Extract the [x, y] coordinate from the center of the cell holding the provided text.  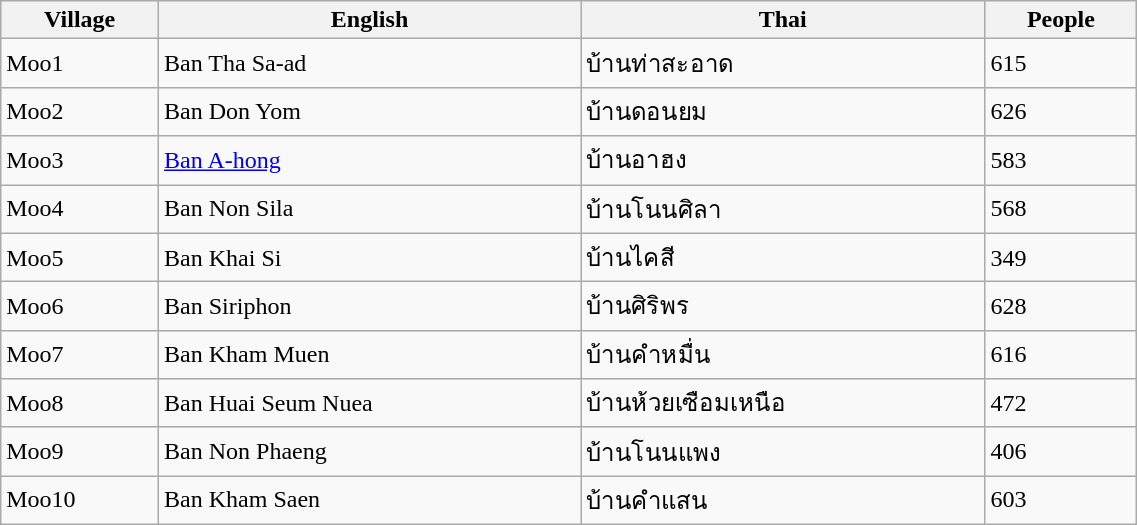
Ban Non Sila [370, 208]
626 [1061, 112]
English [370, 20]
บ้านดอนยม [783, 112]
Moo6 [80, 306]
Thai [783, 20]
Moo8 [80, 404]
Ban A-hong [370, 160]
628 [1061, 306]
583 [1061, 160]
Ban Non Phaeng [370, 452]
Moo1 [80, 64]
บ้านคำแสน [783, 500]
Village [80, 20]
บ้านห้วยเซือมเหนือ [783, 404]
Ban Kham Saen [370, 500]
บ้านโนนศิลา [783, 208]
Ban Siriphon [370, 306]
472 [1061, 404]
349 [1061, 258]
บ้านท่าสะอาด [783, 64]
Moo2 [80, 112]
Moo9 [80, 452]
568 [1061, 208]
Ban Huai Seum Nuea [370, 404]
Ban Kham Muen [370, 354]
Ban Tha Sa-ad [370, 64]
Moo10 [80, 500]
616 [1061, 354]
Moo5 [80, 258]
Ban Khai Si [370, 258]
Moo4 [80, 208]
406 [1061, 452]
Moo7 [80, 354]
บ้านอาฮง [783, 160]
บ้านโนนแพง [783, 452]
Moo3 [80, 160]
People [1061, 20]
บ้านคำหมื่น [783, 354]
Ban Don Yom [370, 112]
615 [1061, 64]
บ้านไคสี [783, 258]
บ้านศิริพร [783, 306]
603 [1061, 500]
